Return [X, Y] of the center of cell containing provided text 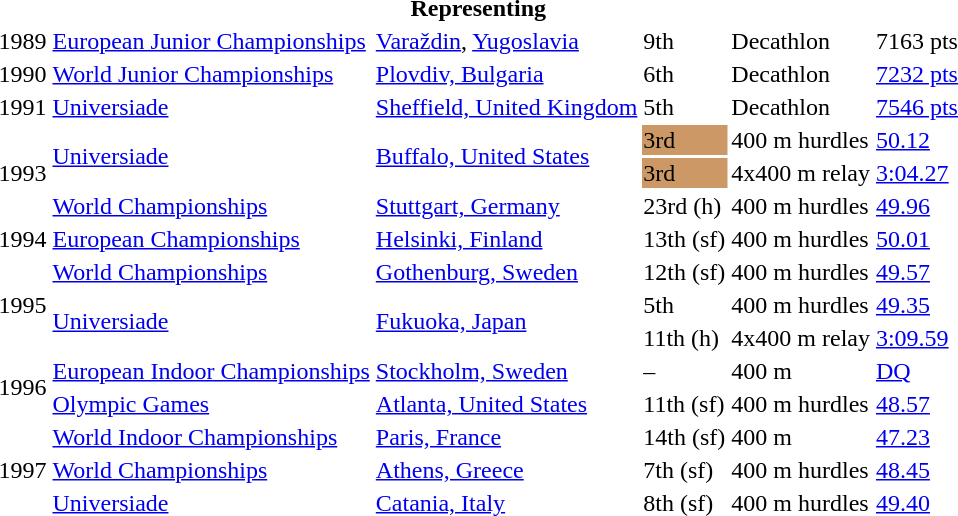
14th (sf) [684, 437]
Sheffield, United Kingdom [506, 107]
6th [684, 74]
Varaždin, Yugoslavia [506, 41]
– [684, 371]
Stockholm, Sweden [506, 371]
13th (sf) [684, 239]
9th [684, 41]
12th (sf) [684, 272]
Fukuoka, Japan [506, 322]
World Junior Championships [211, 74]
11th (h) [684, 338]
Athens, Greece [506, 470]
Olympic Games [211, 404]
7th (sf) [684, 470]
Paris, France [506, 437]
Atlanta, United States [506, 404]
11th (sf) [684, 404]
Helsinki, Finland [506, 239]
European Indoor Championships [211, 371]
World Indoor Championships [211, 437]
Stuttgart, Germany [506, 206]
European Championships [211, 239]
Gothenburg, Sweden [506, 272]
23rd (h) [684, 206]
Plovdiv, Bulgaria [506, 74]
Buffalo, United States [506, 156]
European Junior Championships [211, 41]
